Extract the [X, Y] coordinate from the center of the cell holding the provided text.  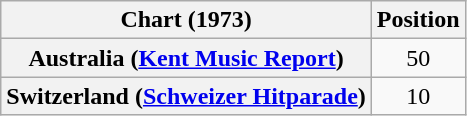
Switzerland (Schweizer Hitparade) [186, 96]
10 [418, 96]
Australia (Kent Music Report) [186, 58]
50 [418, 58]
Chart (1973) [186, 20]
Position [418, 20]
